Detect which cell encompasses the target text, then output its [X, Y] center coordinate. 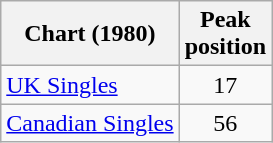
56 [225, 123]
17 [225, 85]
UK Singles [90, 85]
Peakposition [225, 34]
Canadian Singles [90, 123]
Chart (1980) [90, 34]
